Output the (X, Y) coordinate of the center of the cell containing the given text.  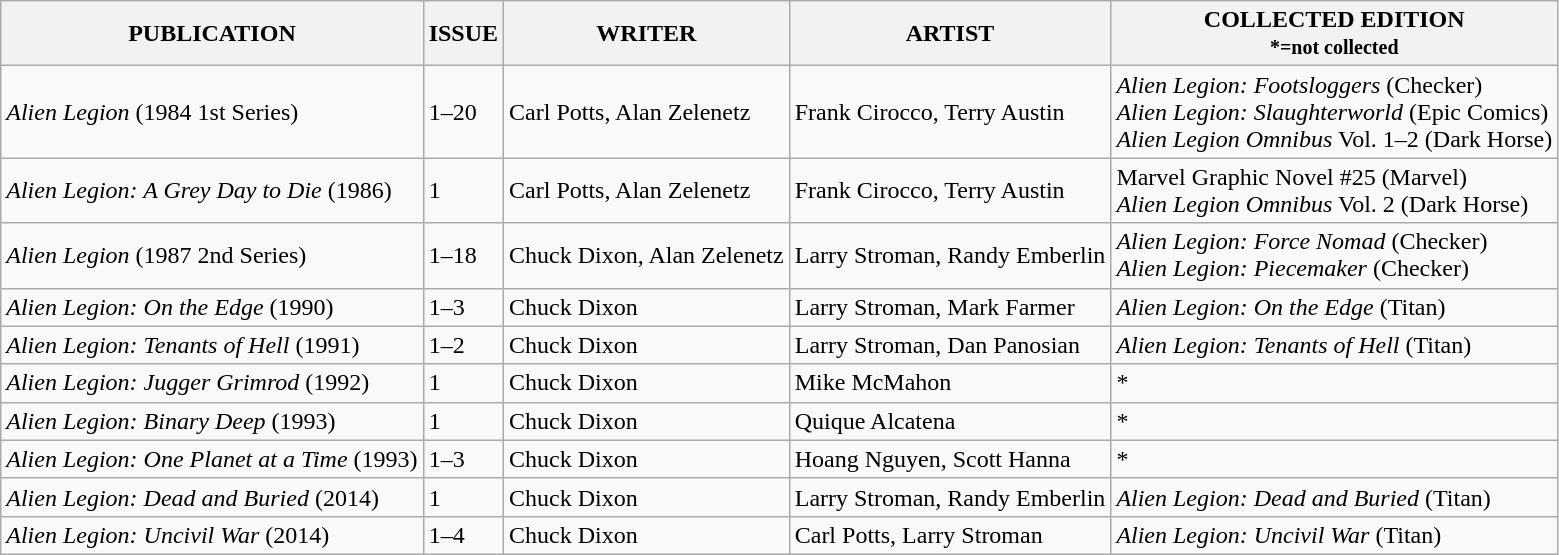
Alien Legion (1987 2nd Series) (212, 256)
Alien Legion: Tenants of Hell (1991) (212, 345)
Hoang Nguyen, Scott Hanna (950, 459)
Carl Potts, Larry Stroman (950, 535)
Alien Legion: On the Edge (Titan) (1334, 307)
Chuck Dixon, Alan Zelenetz (647, 256)
Alien Legion: Dead and Buried (Titan) (1334, 497)
Larry Stroman, Dan Panosian (950, 345)
Alien Legion: Jugger Grimrod (1992) (212, 383)
Alien Legion: Footsloggers (Checker)Alien Legion: Slaughterworld (Epic Comics)Alien Legion Omnibus Vol. 1–2 (Dark Horse) (1334, 112)
1–4 (463, 535)
Larry Stroman, Mark Farmer (950, 307)
Alien Legion: Tenants of Hell (Titan) (1334, 345)
Alien Legion: Force Nomad (Checker)Alien Legion: Piecemaker (Checker) (1334, 256)
COLLECTED EDITION*=not collected (1334, 34)
Alien Legion: On the Edge (1990) (212, 307)
Alien Legion: A Grey Day to Die (1986) (212, 190)
Quique Alcatena (950, 421)
1–2 (463, 345)
Mike McMahon (950, 383)
1–20 (463, 112)
PUBLICATION (212, 34)
ARTIST (950, 34)
Marvel Graphic Novel #25 (Marvel)Alien Legion Omnibus Vol. 2 (Dark Horse) (1334, 190)
1–18 (463, 256)
Alien Legion: Uncivil War (2014) (212, 535)
Alien Legion: Uncivil War (Titan) (1334, 535)
Alien Legion: Dead and Buried (2014) (212, 497)
Alien Legion: One Planet at a Time (1993) (212, 459)
ISSUE (463, 34)
Alien Legion: Binary Deep (1993) (212, 421)
WRITER (647, 34)
Alien Legion (1984 1st Series) (212, 112)
